Return the (X, Y) coordinate for the center point of the cell that contains the specified text.  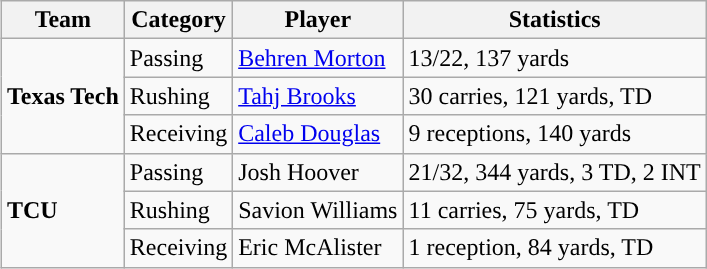
Savion Williams (318, 210)
Statistics (554, 20)
21/32, 344 yards, 3 TD, 2 INT (554, 172)
Caleb Douglas (318, 134)
Team (62, 20)
Texas Tech (62, 96)
Behren Morton (318, 58)
30 carries, 121 yards, TD (554, 96)
Tahj Brooks (318, 96)
9 receptions, 140 yards (554, 134)
1 reception, 84 yards, TD (554, 248)
Category (178, 20)
TCU (62, 210)
Eric McAlister (318, 248)
13/22, 137 yards (554, 58)
Player (318, 20)
11 carries, 75 yards, TD (554, 210)
Josh Hoover (318, 172)
